Return (x, y) of the center of cell containing provided text 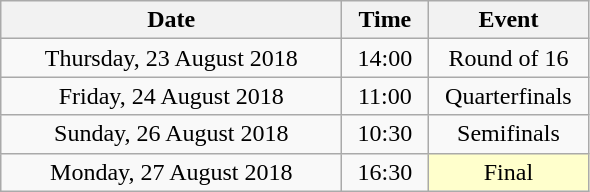
Quarterfinals (508, 96)
10:30 (385, 134)
Round of 16 (508, 58)
Final (508, 172)
16:30 (385, 172)
Semifinals (508, 134)
Sunday, 26 August 2018 (172, 134)
Thursday, 23 August 2018 (172, 58)
11:00 (385, 96)
14:00 (385, 58)
Monday, 27 August 2018 (172, 172)
Event (508, 20)
Date (172, 20)
Time (385, 20)
Friday, 24 August 2018 (172, 96)
